Capture the cell that displays the provided text and extract its (X, Y) central coordinate. 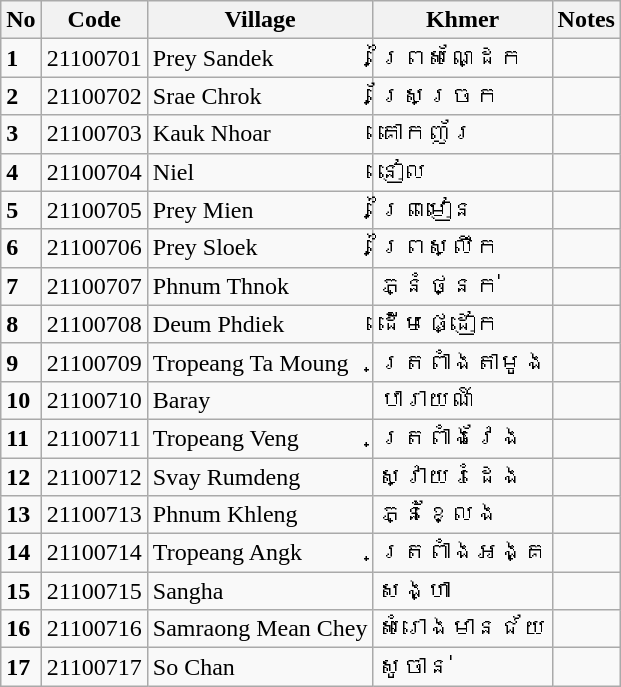
Code (94, 20)
ដើមផ្ដៀក (462, 324)
13 (21, 515)
21100715 (94, 591)
2 (21, 96)
21100704 (94, 172)
Khmer (462, 20)
Phnum Khleng (260, 515)
នៀល (462, 172)
ព្រៃមៀន (462, 210)
ត្រពាំងវែង (462, 438)
Niel (260, 172)
21100709 (94, 362)
21100712 (94, 477)
21100717 (94, 667)
6 (21, 248)
21100710 (94, 400)
Notes (586, 20)
ត្រពាំងអង្គ (462, 553)
21100706 (94, 248)
ព្រៃសណ្ដែក (462, 58)
Samraong Mean Chey (260, 629)
ស្វាយរំដេង (462, 477)
3 (21, 134)
ស្រែច្រក (462, 96)
4 (21, 172)
Prey Sloek (260, 248)
21100703 (94, 134)
21100711 (94, 438)
Srae Chrok (260, 96)
No (21, 20)
Tropeang Veng (260, 438)
9 (21, 362)
ភ្នំថ្នក់ (462, 286)
Prey Sandek (260, 58)
21100707 (94, 286)
Svay Rumdeng (260, 477)
11 (21, 438)
15 (21, 591)
12 (21, 477)
21100702 (94, 96)
បារាយណ៍ (462, 400)
សំរោងមានជ័យ (462, 629)
ត្រពាំងតាមូង (462, 362)
8 (21, 324)
17 (21, 667)
21100708 (94, 324)
10 (21, 400)
Sangha (260, 591)
7 (21, 286)
1 (21, 58)
Village (260, 20)
Phnum Thnok (260, 286)
21100701 (94, 58)
Tropeang Ta Moung (260, 362)
Baray (260, 400)
21100716 (94, 629)
Prey Mien (260, 210)
Kauk Nhoar (260, 134)
ភ្នំខ្លែង (462, 515)
So Chan (260, 667)
សូចាន់ (462, 667)
Deum Phdiek (260, 324)
សង្ហា (462, 591)
Tropeang Angk (260, 553)
21100713 (94, 515)
16 (21, 629)
21100705 (94, 210)
គោកញ័រ (462, 134)
21100714 (94, 553)
5 (21, 210)
14 (21, 553)
ព្រៃស្លឹក (462, 248)
